Find where the given text appears and provide that cell's center as (X, Y) coordinate. 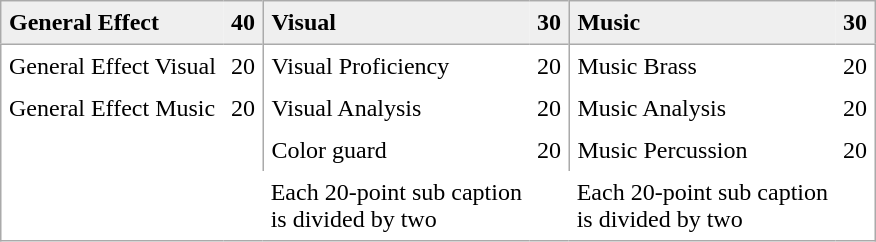
Music Brass (702, 66)
General Effect Music (112, 108)
Music (702, 23)
General Effect (112, 23)
Color guard (396, 150)
Music Percussion (702, 150)
Visual (396, 23)
General Effect Visual (112, 66)
40 (243, 23)
Visual Analysis (396, 108)
Visual Proficiency (396, 66)
Music Analysis (702, 108)
